Scan for the cell matching the given text and deliver its [X, Y] coordinate at center. 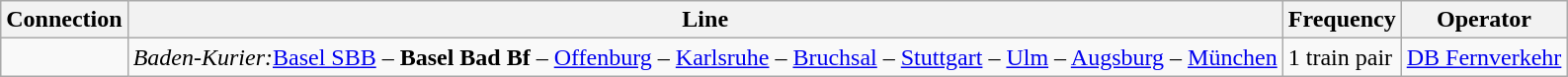
Baden-Kurier:Basel SBB – Basel Bad Bf – Offenburg – Karlsruhe – Bruchsal – Stuttgart – Ulm – Augsburg – München [705, 57]
Operator [1484, 20]
Frequency [1342, 20]
Connection [64, 20]
1 train pair [1342, 57]
Line [705, 20]
DB Fernverkehr [1484, 57]
